Pinpoint the cell where the given text exists, returning its [X, Y] midpoint coordinate. 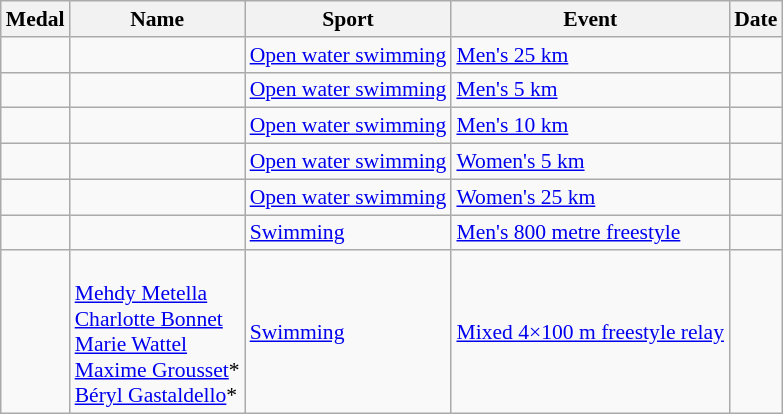
Sport [348, 19]
Event [590, 19]
Women's 5 km [590, 162]
Mehdy MetellaCharlotte BonnetMarie WattelMaxime Grousset*Béryl Gastaldello* [158, 332]
Men's 25 km [590, 55]
Mixed 4×100 m freestyle relay [590, 332]
Women's 25 km [590, 197]
Medal [36, 19]
Men's 5 km [590, 90]
Name [158, 19]
Men's 10 km [590, 126]
Date [756, 19]
Men's 800 metre freestyle [590, 233]
